Capture the cell that displays the provided text and extract its (x, y) central coordinate. 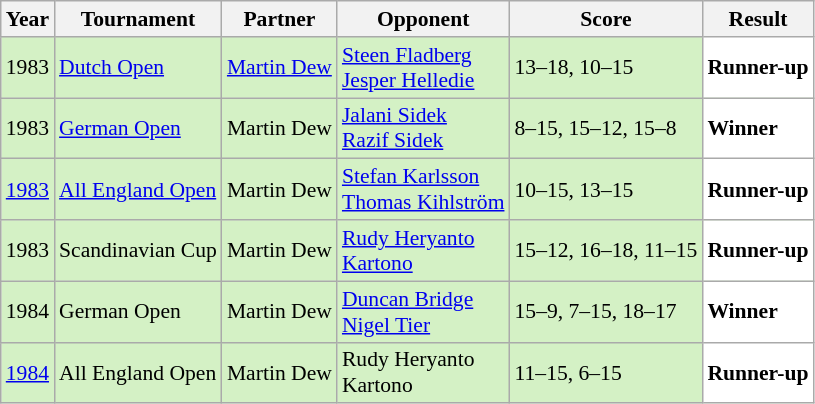
15–9, 7–15, 18–17 (606, 312)
Steen Fladberg Jesper Helledie (424, 68)
Stefan Karlsson Thomas Kihlström (424, 190)
Tournament (138, 19)
15–12, 16–18, 11–15 (606, 250)
Scandinavian Cup (138, 250)
Year (28, 19)
Duncan Bridge Nigel Tier (424, 312)
Score (606, 19)
Opponent (424, 19)
Partner (280, 19)
Jalani Sidek Razif Sidek (424, 128)
11–15, 6–15 (606, 372)
Result (758, 19)
13–18, 10–15 (606, 68)
8–15, 15–12, 15–8 (606, 128)
Dutch Open (138, 68)
10–15, 13–15 (606, 190)
